Locate the cell with the specified text and output its (x, y) center coordinate. 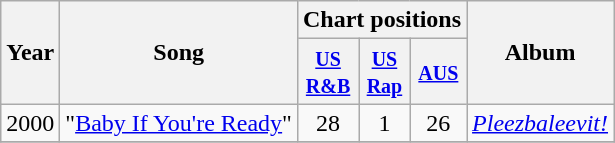
2000 (30, 123)
Album (540, 52)
Chart positions (382, 20)
US R&B (328, 72)
1 (384, 123)
AUS (438, 72)
Year (30, 52)
26 (438, 123)
"Baby If You're Ready" (179, 123)
Pleezbaleevit! (540, 123)
Song (179, 52)
US Rap (384, 72)
28 (328, 123)
